Return the [X, Y] coordinate for the center point of the cell that contains the specified text.  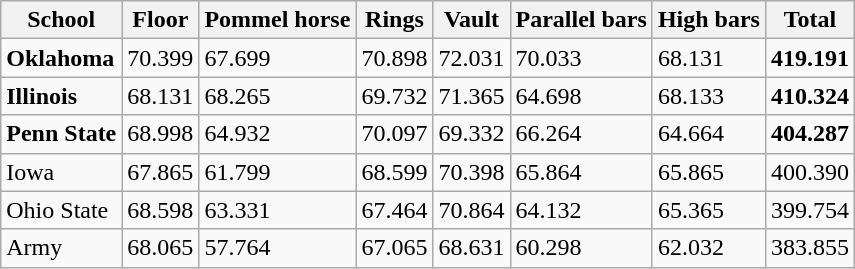
70.864 [472, 210]
61.799 [278, 172]
Illinois [62, 96]
67.699 [278, 58]
68.133 [708, 96]
64.932 [278, 134]
High bars [708, 20]
68.598 [160, 210]
71.365 [472, 96]
68.998 [160, 134]
Floor [160, 20]
Pommel horse [278, 20]
57.764 [278, 248]
70.097 [394, 134]
70.898 [394, 58]
Vault [472, 20]
69.332 [472, 134]
400.390 [810, 172]
Total [810, 20]
School [62, 20]
Rings [394, 20]
65.864 [581, 172]
67.065 [394, 248]
64.132 [581, 210]
70.033 [581, 58]
60.298 [581, 248]
419.191 [810, 58]
Penn State [62, 134]
Ohio State [62, 210]
70.398 [472, 172]
65.865 [708, 172]
68.065 [160, 248]
67.865 [160, 172]
68.599 [394, 172]
69.732 [394, 96]
64.698 [581, 96]
Parallel bars [581, 20]
Iowa [62, 172]
399.754 [810, 210]
72.031 [472, 58]
383.855 [810, 248]
64.664 [708, 134]
404.287 [810, 134]
68.631 [472, 248]
67.464 [394, 210]
410.324 [810, 96]
66.264 [581, 134]
62.032 [708, 248]
70.399 [160, 58]
Army [62, 248]
68.265 [278, 96]
65.365 [708, 210]
Oklahoma [62, 58]
63.331 [278, 210]
